Scan for the cell matching the given text and deliver its [x, y] coordinate at center. 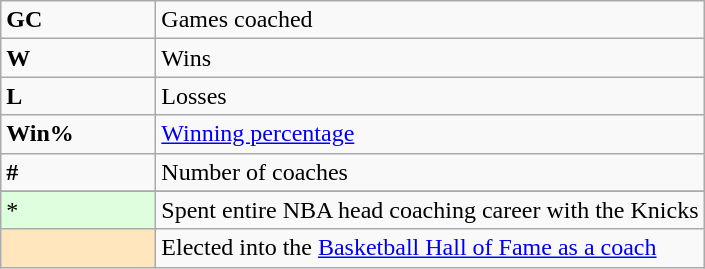
Losses [430, 96]
Spent entire NBA head coaching career with the Knicks [430, 210]
GC [78, 20]
* [78, 210]
Wins [430, 58]
Elected into the Basketball Hall of Fame as a coach [430, 248]
W [78, 58]
Number of coaches [430, 172]
L [78, 96]
# [78, 172]
Games coached [430, 20]
Winning percentage [430, 134]
Win% [78, 134]
